Return [x, y] of the center of cell containing provided text 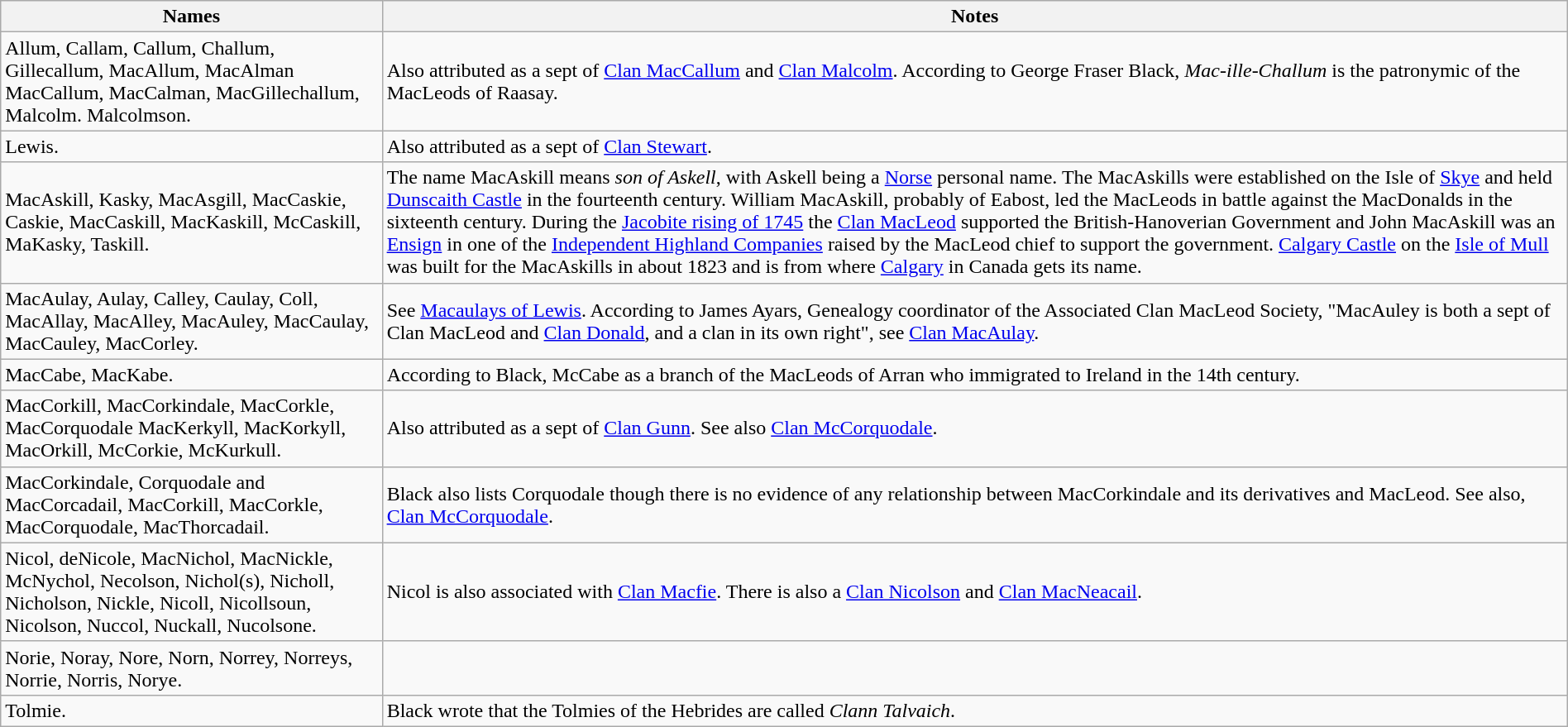
MacAskill, Kasky, MacAsgill, MacCaskie, Caskie, MacCaskill, MacKaskill, McCaskill, MaKasky, Taskill. [192, 222]
Lewis. [192, 146]
MacCorkindale, Corquodale and MacCorcadail, MacCorkill, MacCorkle, MacCorquodale, MacThorcadail. [192, 505]
MacCorkill, MacCorkindale, MacCorkle, MacCorquodale MacKerkyll, MacKorkyll, MacOrkill, McCorkie, McKurkull. [192, 428]
Allum, Callam, Callum, Challum, Gillecallum, MacAllum, MacAlman MacCallum, MacCalman, MacGillechallum, Malcolm. Malcolmson. [192, 81]
Nicol is also associated with Clan Macfie. There is also a Clan Nicolson and Clan MacNeacail. [974, 592]
Norie, Noray, Nore, Norn, Norrey, Norreys, Norrie, Norris, Norye. [192, 668]
Tolmie. [192, 710]
MacCabe, MacKabe. [192, 375]
Notes [974, 17]
Also attributed as a sept of Clan Gunn. See also Clan McCorquodale. [974, 428]
According to Black, McCabe as a branch of the MacLeods of Arran who immigrated to Ireland in the 14th century. [974, 375]
Black wrote that the Tolmies of the Hebrides are called Clann Talvaich. [974, 710]
Also attributed as a sept of Clan Stewart. [974, 146]
Names [192, 17]
MacAulay, Aulay, Calley, Caulay, Coll, MacAllay, MacAlley, MacAuley, MacCaulay, MacCauley, MacCorley. [192, 321]
